Extract the [X, Y] coordinate from the center of the cell holding the provided text.  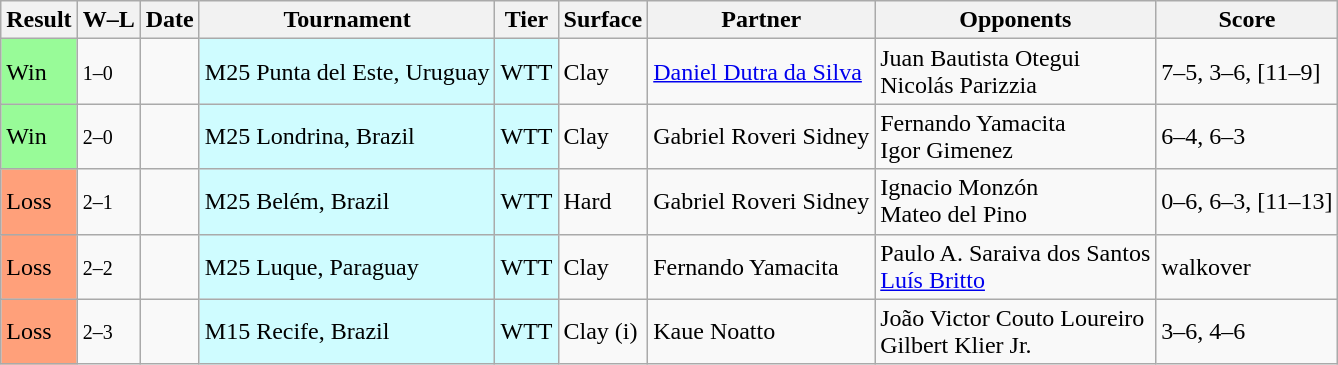
Result [39, 20]
2–1 [108, 202]
Partner [762, 20]
Score [1247, 20]
7–5, 3–6, [11–9] [1247, 72]
M25 Belém, Brazil [347, 202]
3–6, 4–6 [1247, 332]
Fernando Yamacita [762, 266]
M25 Luque, Paraguay [347, 266]
2–3 [108, 332]
M25 Londrina, Brazil [347, 136]
Daniel Dutra da Silva [762, 72]
6–4, 6–3 [1247, 136]
Hard [603, 202]
Opponents [1016, 20]
Kaue Noatto [762, 332]
Date [170, 20]
walkover [1247, 266]
2–2 [108, 266]
Ignacio Monzón Mateo del Pino [1016, 202]
1–0 [108, 72]
Tournament [347, 20]
Tier [526, 20]
M25 Punta del Este, Uruguay [347, 72]
Clay (i) [603, 332]
Juan Bautista Otegui Nicolás Parizzia [1016, 72]
Fernando Yamacita Igor Gimenez [1016, 136]
M15 Recife, Brazil [347, 332]
Paulo A. Saraiva dos Santos Luís Britto [1016, 266]
W–L [108, 20]
2–0 [108, 136]
João Victor Couto Loureiro Gilbert Klier Jr. [1016, 332]
0–6, 6–3, [11–13] [1247, 202]
Surface [603, 20]
